Output the [X, Y] coordinate of the center of the cell containing the given text.  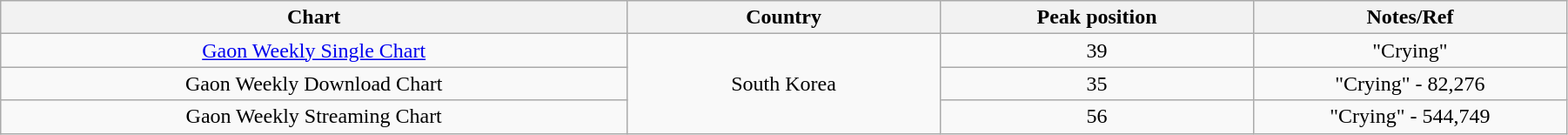
35 [1097, 84]
Chart [314, 17]
"Crying" [1410, 51]
56 [1097, 117]
Peak position [1097, 17]
"Crying" - 544,749 [1410, 117]
Gaon Weekly Single Chart [314, 51]
Country [784, 17]
39 [1097, 51]
Gaon Weekly Streaming Chart [314, 117]
"Crying" - 82,276 [1410, 84]
Notes/Ref [1410, 17]
Gaon Weekly Download Chart [314, 84]
South Korea [784, 84]
